Return (X, Y) of the center of cell containing provided text 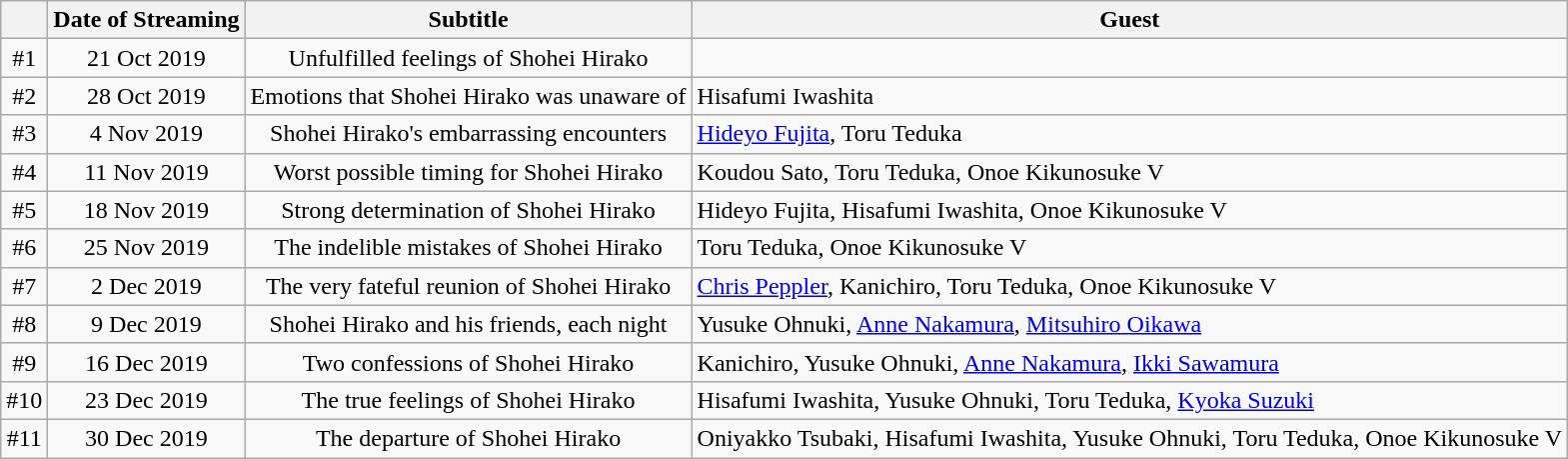
4 Nov 2019 (146, 134)
#6 (24, 248)
Koudou Sato, Toru Teduka, Onoe Kikunosuke V (1129, 172)
9 Dec 2019 (146, 324)
#4 (24, 172)
Yusuke Ohnuki, Anne Nakamura, Mitsuhiro Oikawa (1129, 324)
Date of Streaming (146, 20)
Two confessions of Shohei Hirako (468, 362)
Shohei Hirako and his friends, each night (468, 324)
Shohei Hirako's embarrassing encounters (468, 134)
#9 (24, 362)
23 Dec 2019 (146, 400)
Toru Teduka, Onoe Kikunosuke V (1129, 248)
The true feelings of Shohei Hirako (468, 400)
Hideyo Fujita, Toru Teduka (1129, 134)
Kanichiro, Yusuke Ohnuki, Anne Nakamura, Ikki Sawamura (1129, 362)
The indelible mistakes of Shohei Hirako (468, 248)
2 Dec 2019 (146, 286)
30 Dec 2019 (146, 438)
18 Nov 2019 (146, 210)
Hisafumi Iwashita (1129, 96)
21 Oct 2019 (146, 58)
#1 (24, 58)
11 Nov 2019 (146, 172)
Unfulfilled feelings of Shohei Hirako (468, 58)
Worst possible timing for Shohei Hirako (468, 172)
Strong determination of Shohei Hirako (468, 210)
Chris Peppler, Kanichiro, Toru Teduka, Onoe Kikunosuke V (1129, 286)
Oniyakko Tsubaki, Hisafumi Iwashita, Yusuke Ohnuki, Toru Teduka, Onoe Kikunosuke V (1129, 438)
Subtitle (468, 20)
25 Nov 2019 (146, 248)
Hisafumi Iwashita, Yusuke Ohnuki, Toru Teduka, Kyoka Suzuki (1129, 400)
#10 (24, 400)
#2 (24, 96)
#8 (24, 324)
The departure of Shohei Hirako (468, 438)
#11 (24, 438)
#3 (24, 134)
#5 (24, 210)
16 Dec 2019 (146, 362)
Emotions that Shohei Hirako was unaware of (468, 96)
Guest (1129, 20)
#7 (24, 286)
The very fateful reunion of Shohei Hirako (468, 286)
28 Oct 2019 (146, 96)
Hideyo Fujita, Hisafumi Iwashita, Onoe Kikunosuke V (1129, 210)
